Pinpoint the cell where the given text exists, returning its (x, y) midpoint coordinate. 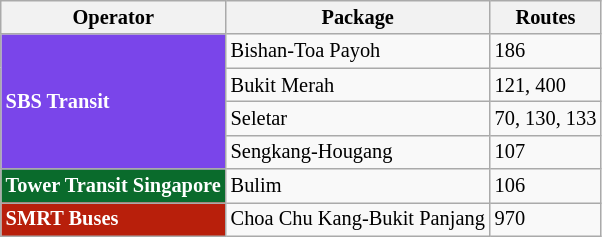
Package (358, 17)
SMRT Buses (114, 219)
970 (546, 219)
Choa Chu Kang-Bukit Panjang (358, 219)
Tower Transit Singapore (114, 186)
70, 130, 133 (546, 118)
Bukit Merah (358, 85)
Sengkang-Hougang (358, 152)
SBS Transit (114, 102)
106 (546, 186)
186 (546, 51)
Operator (114, 17)
121, 400 (546, 85)
Bulim (358, 186)
107 (546, 152)
Routes (546, 17)
Seletar (358, 118)
Bishan-Toa Payoh (358, 51)
